Capture the cell that displays the provided text and extract its [X, Y] central coordinate. 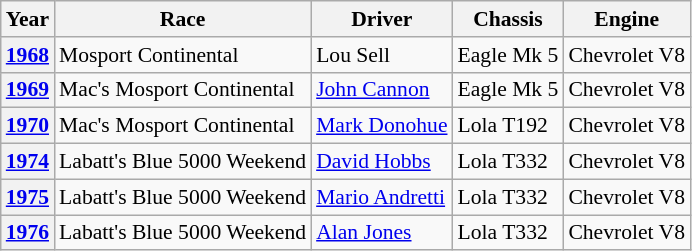
Driver [382, 19]
1975 [28, 197]
1976 [28, 233]
Chassis [508, 19]
Lola T192 [508, 126]
1974 [28, 162]
Lou Sell [382, 55]
Mosport Continental [182, 55]
1969 [28, 90]
Engine [626, 19]
Year [28, 19]
Alan Jones [382, 233]
Race [182, 19]
David Hobbs [382, 162]
Mark Donohue [382, 126]
John Cannon [382, 90]
1970 [28, 126]
Mario Andretti [382, 197]
1968 [28, 55]
